Output the (x, y) coordinate of the center of the cell containing the given text.  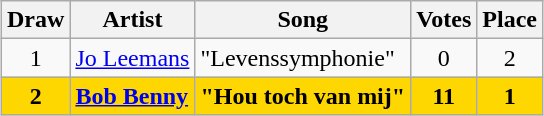
Votes (444, 20)
"Levenssymphonie" (303, 58)
Artist (132, 20)
0 (444, 58)
Jo Leemans (132, 58)
Song (303, 20)
Draw (35, 20)
Place (510, 20)
Bob Benny (132, 96)
11 (444, 96)
"Hou toch van mij" (303, 96)
